Find where the given text appears and provide that cell's center as (X, Y) coordinate. 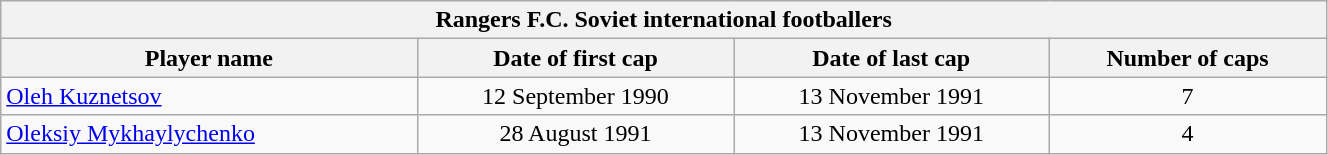
12 September 1990 (576, 96)
Oleksiy Mykhaylychenko (209, 134)
7 (1188, 96)
28 August 1991 (576, 134)
Date of first cap (576, 58)
Date of last cap (892, 58)
Oleh Kuznetsov (209, 96)
Rangers F.C. Soviet international footballers (664, 20)
4 (1188, 134)
Number of caps (1188, 58)
Player name (209, 58)
